Determine the [x, y] coordinate at the center of the cell enclosing the given text.  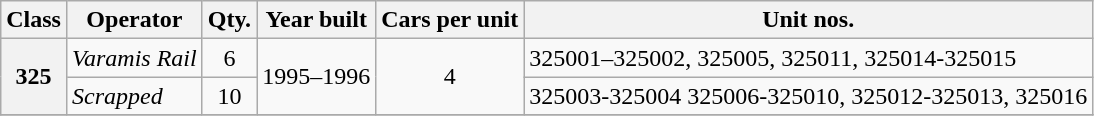
4 [450, 77]
10 [229, 96]
325003-325004 325006-325010, 325012-325013, 325016 [808, 96]
1995–1996 [316, 77]
Class [34, 20]
Unit nos. [808, 20]
325 [34, 77]
Operator [134, 20]
Scrapped [134, 96]
Cars per unit [450, 20]
325001–325002, 325005, 325011, 325014-325015 [808, 58]
Varamis Rail [134, 58]
6 [229, 58]
Year built [316, 20]
Qty. [229, 20]
